Search for the cell housing the specified text and yield its [X, Y] center coordinate. 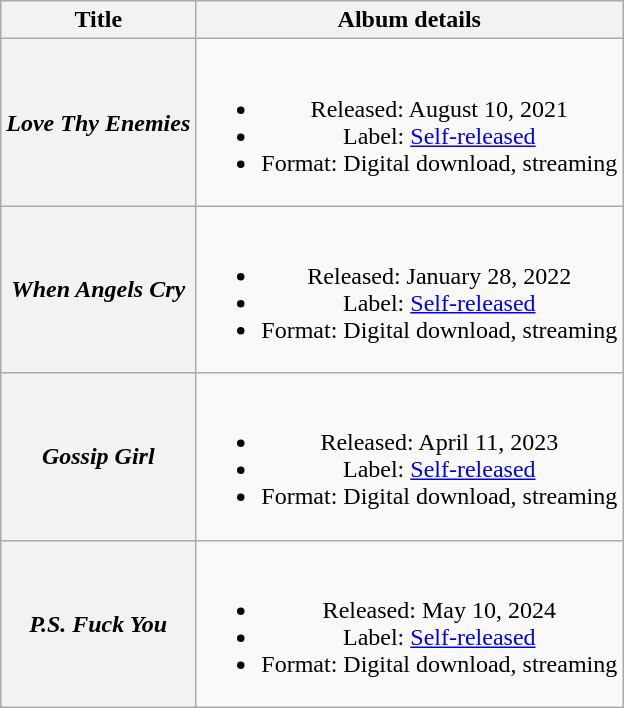
Released: April 11, 2023Label: Self-releasedFormat: Digital download, streaming [410, 456]
Album details [410, 20]
Gossip Girl [98, 456]
When Angels Cry [98, 290]
Love Thy Enemies [98, 122]
Title [98, 20]
P.S. Fuck You [98, 624]
Released: May 10, 2024Label: Self-releasedFormat: Digital download, streaming [410, 624]
Released: January 28, 2022Label: Self-releasedFormat: Digital download, streaming [410, 290]
Released: August 10, 2021Label: Self-releasedFormat: Digital download, streaming [410, 122]
